Scan for the cell matching the given text and deliver its (x, y) coordinate at center. 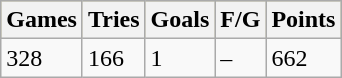
– (240, 58)
Tries (114, 20)
328 (42, 58)
F/G (240, 20)
Goals (180, 20)
1 (180, 58)
166 (114, 58)
Points (304, 20)
Games (42, 20)
662 (304, 58)
